Pinpoint the cell where the given text exists, returning its [x, y] midpoint coordinate. 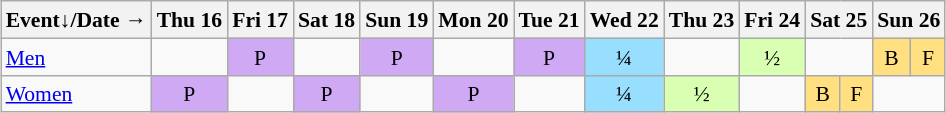
Sat 18 [326, 20]
Thu 16 [190, 20]
Fri 24 [772, 20]
Sun 26 [908, 20]
Men [76, 56]
Sat 25 [838, 20]
Thu 23 [702, 20]
Fri 17 [260, 20]
Sun 19 [396, 20]
Women [76, 94]
Wed 22 [624, 20]
Mon 20 [473, 20]
Event↓/Date → [76, 20]
Tue 21 [550, 20]
